From the cell containing the given text, extract its center point as (x, y) coordinate. 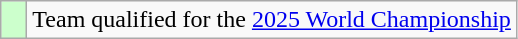
Team qualified for the 2025 World Championship (272, 20)
